Detect which cell encompasses the target text, then output its [X, Y] center coordinate. 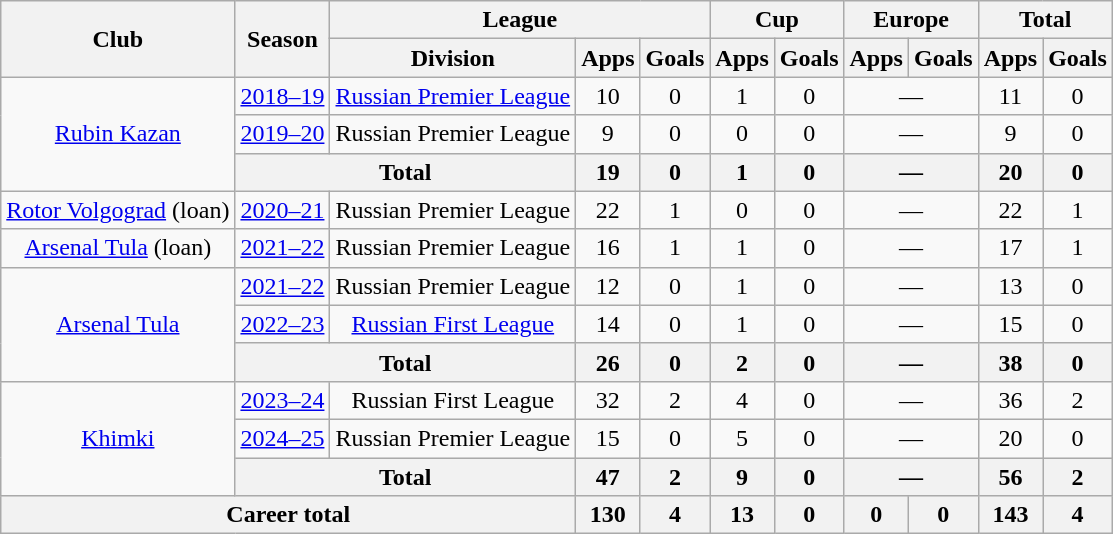
5 [742, 438]
17 [1010, 248]
League [520, 20]
Rubin Kazan [118, 134]
2024–25 [282, 438]
Rotor Volgograd (loan) [118, 210]
16 [608, 248]
2019–20 [282, 134]
47 [608, 477]
11 [1010, 96]
Arsenal Tula (loan) [118, 248]
14 [608, 324]
10 [608, 96]
19 [608, 172]
2023–24 [282, 400]
2018–19 [282, 96]
Arsenal Tula [118, 324]
Cup [777, 20]
12 [608, 286]
130 [608, 515]
Club [118, 39]
143 [1010, 515]
2020–21 [282, 210]
Career total [288, 515]
Khimki [118, 438]
26 [608, 362]
56 [1010, 477]
32 [608, 400]
Division [453, 58]
Europe [911, 20]
36 [1010, 400]
38 [1010, 362]
2022–23 [282, 324]
Season [282, 39]
